Provide the (x, y) coordinate of the cell's center where the given text is located.  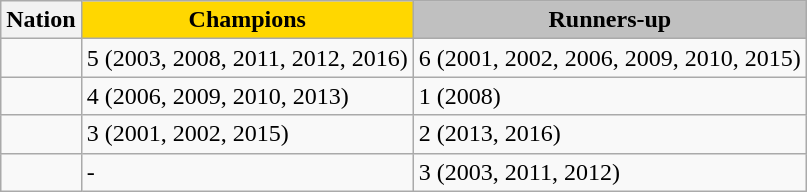
Nation (41, 20)
1 (2008) (610, 96)
2 (2013, 2016) (610, 134)
6 (2001, 2002, 2006, 2009, 2010, 2015) (610, 58)
Runners-up (610, 20)
Champions (247, 20)
5 (2003, 2008, 2011, 2012, 2016) (247, 58)
3 (2003, 2011, 2012) (610, 172)
- (247, 172)
4 (2006, 2009, 2010, 2013) (247, 96)
3 (2001, 2002, 2015) (247, 134)
